Pinpoint the cell where the given text exists, returning its (x, y) midpoint coordinate. 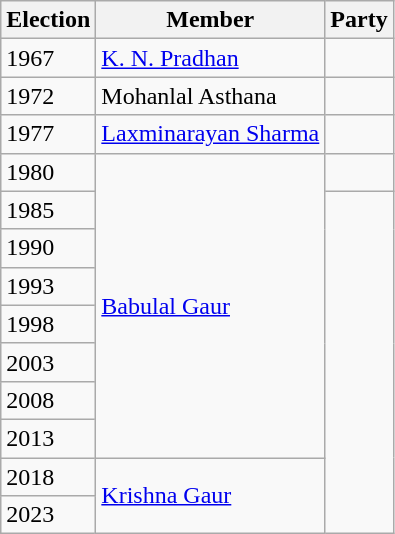
1985 (48, 210)
2003 (48, 362)
2023 (48, 515)
1980 (48, 172)
Party (359, 20)
1977 (48, 134)
Mohanlal Asthana (210, 96)
1972 (48, 96)
Babulal Gaur (210, 305)
2018 (48, 477)
1967 (48, 58)
Member (210, 20)
Krishna Gaur (210, 496)
K. N. Pradhan (210, 58)
1990 (48, 248)
2013 (48, 438)
1998 (48, 324)
1993 (48, 286)
Laxminarayan Sharma (210, 134)
Election (48, 20)
2008 (48, 400)
